Provide the (X, Y) coordinate of the cell's center where the given text is located.  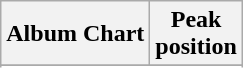
Album Chart (76, 34)
Peakposition (196, 34)
